Find where the given text appears and provide that cell's center as [X, Y] coordinate. 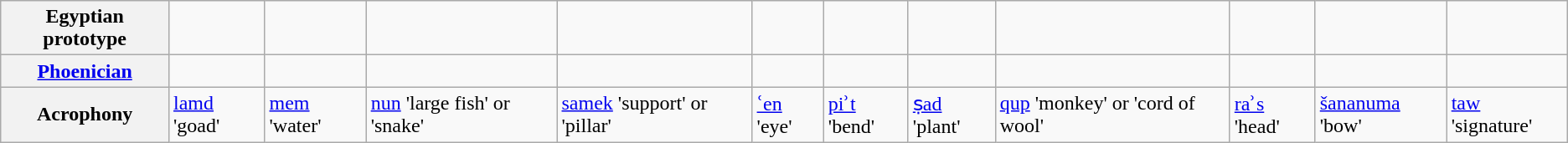
šananuma 'bow' [1380, 115]
ʿen 'eye' [787, 115]
lamd 'goad' [217, 115]
taw 'signature' [1507, 115]
nun 'large fish' or 'snake' [462, 115]
samek 'support' or 'pillar' [655, 115]
piʾt 'bend' [866, 115]
Acrophony [85, 115]
Phoenician [85, 71]
Egyptian prototype [85, 28]
qup 'monkey' or 'cord of wool' [1112, 115]
mem 'water' [315, 115]
ṣad 'plant' [952, 115]
raʾs 'head' [1272, 115]
